For the text-containing cell, return its midpoint in (X, Y) coordinate format. 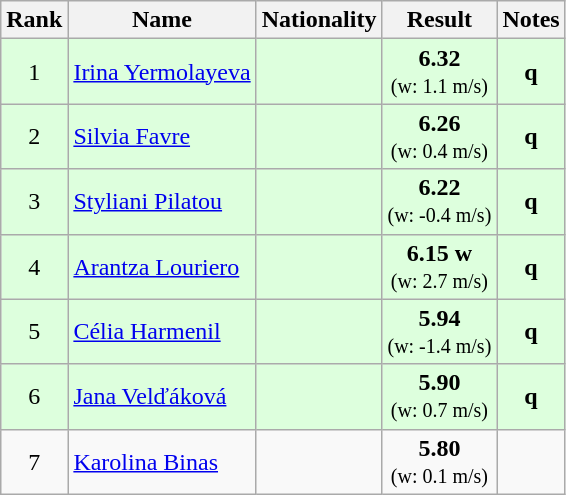
6.15 w(w: 2.7 m/s) (440, 266)
Styliani Pilatou (162, 202)
Arantza Louriero (162, 266)
Rank (34, 20)
5.80(w: 0.1 m/s) (440, 462)
1 (34, 72)
Karolina Binas (162, 462)
6.26(w: 0.4 m/s) (440, 136)
Name (162, 20)
3 (34, 202)
Notes (531, 20)
6.32(w: 1.1 m/s) (440, 72)
5 (34, 332)
Result (440, 20)
5.94(w: -1.4 m/s) (440, 332)
4 (34, 266)
Irina Yermolayeva (162, 72)
Célia Harmenil (162, 332)
6.22(w: -0.4 m/s) (440, 202)
2 (34, 136)
Nationality (319, 20)
Jana Velďáková (162, 396)
Silvia Favre (162, 136)
7 (34, 462)
5.90(w: 0.7 m/s) (440, 396)
6 (34, 396)
